Locate the cell with the specified text and output its [x, y] center coordinate. 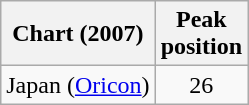
Peakposition [201, 34]
26 [201, 85]
Chart (2007) [78, 34]
Japan (Oricon) [78, 85]
